Scan for the cell matching the given text and deliver its (X, Y) coordinate at center. 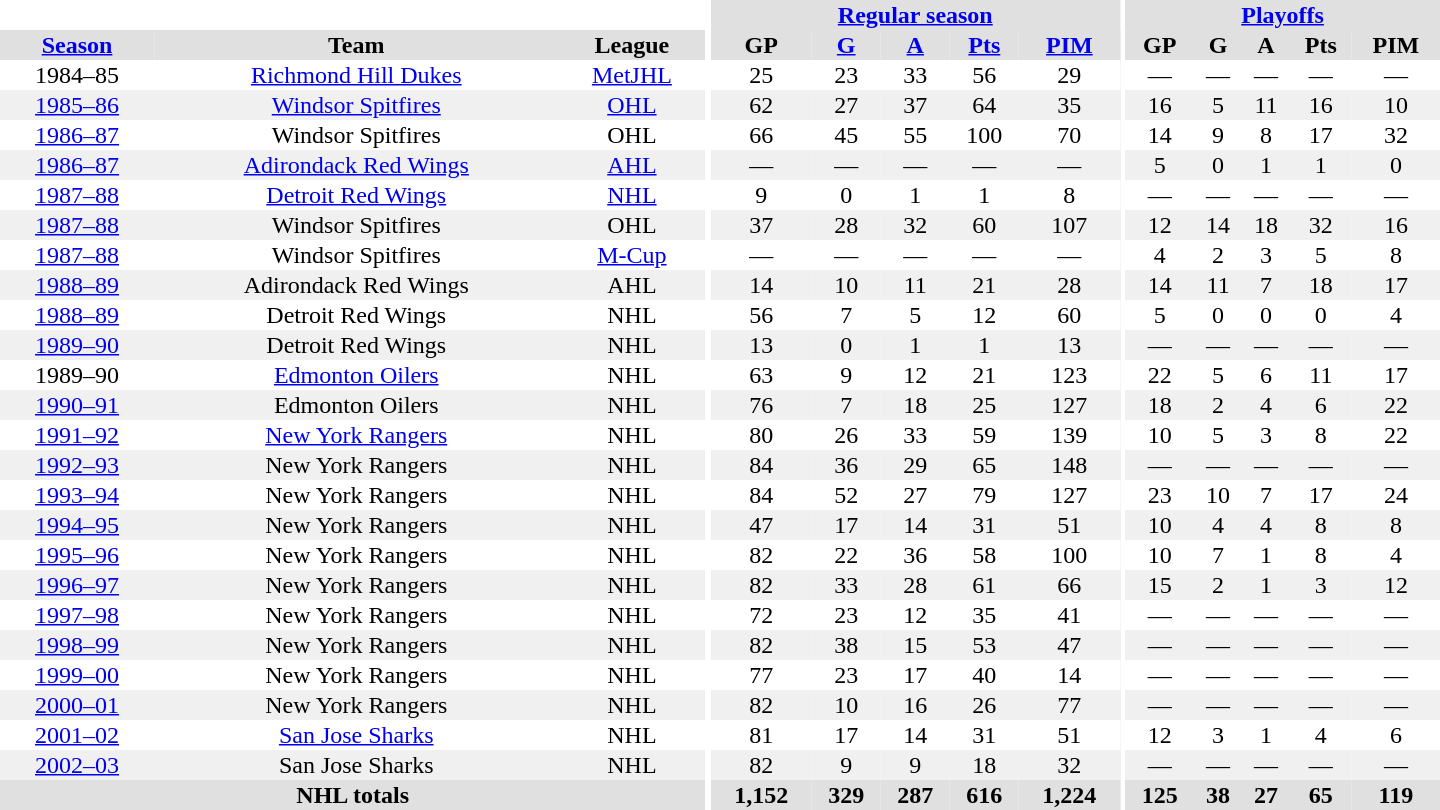
148 (1070, 465)
1,152 (762, 795)
Team (356, 45)
58 (984, 555)
League (632, 45)
63 (762, 375)
1996–97 (77, 585)
1985–86 (77, 105)
1994–95 (77, 525)
Season (77, 45)
2001–02 (77, 735)
1999–00 (77, 675)
76 (762, 405)
40 (984, 675)
1992–93 (77, 465)
329 (846, 795)
1990–91 (77, 405)
MetJHL (632, 75)
52 (846, 495)
81 (762, 735)
123 (1070, 375)
Regular season (916, 15)
616 (984, 795)
62 (762, 105)
NHL totals (352, 795)
72 (762, 615)
1991–92 (77, 435)
2000–01 (77, 705)
53 (984, 645)
70 (1070, 135)
287 (916, 795)
41 (1070, 615)
Richmond Hill Dukes (356, 75)
80 (762, 435)
M-Cup (632, 255)
119 (1396, 795)
1998–99 (77, 645)
1995–96 (77, 555)
45 (846, 135)
125 (1160, 795)
107 (1070, 225)
1,224 (1070, 795)
64 (984, 105)
Playoffs (1282, 15)
1997–98 (77, 615)
1993–94 (77, 495)
59 (984, 435)
55 (916, 135)
139 (1070, 435)
1984–85 (77, 75)
79 (984, 495)
61 (984, 585)
2002–03 (77, 765)
24 (1396, 495)
